Provide the (x, y) coordinate of the cell's center where the given text is located.  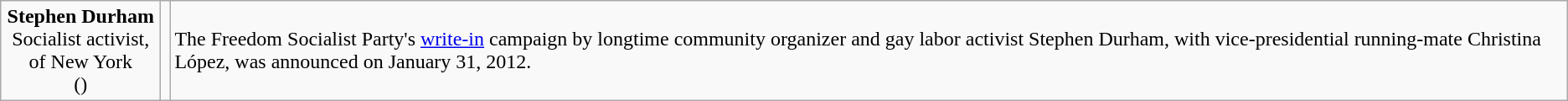
Stephen DurhamSocialist activist, of New York() (80, 50)
